Determine the [X, Y] coordinate at the center of the cell enclosing the given text.  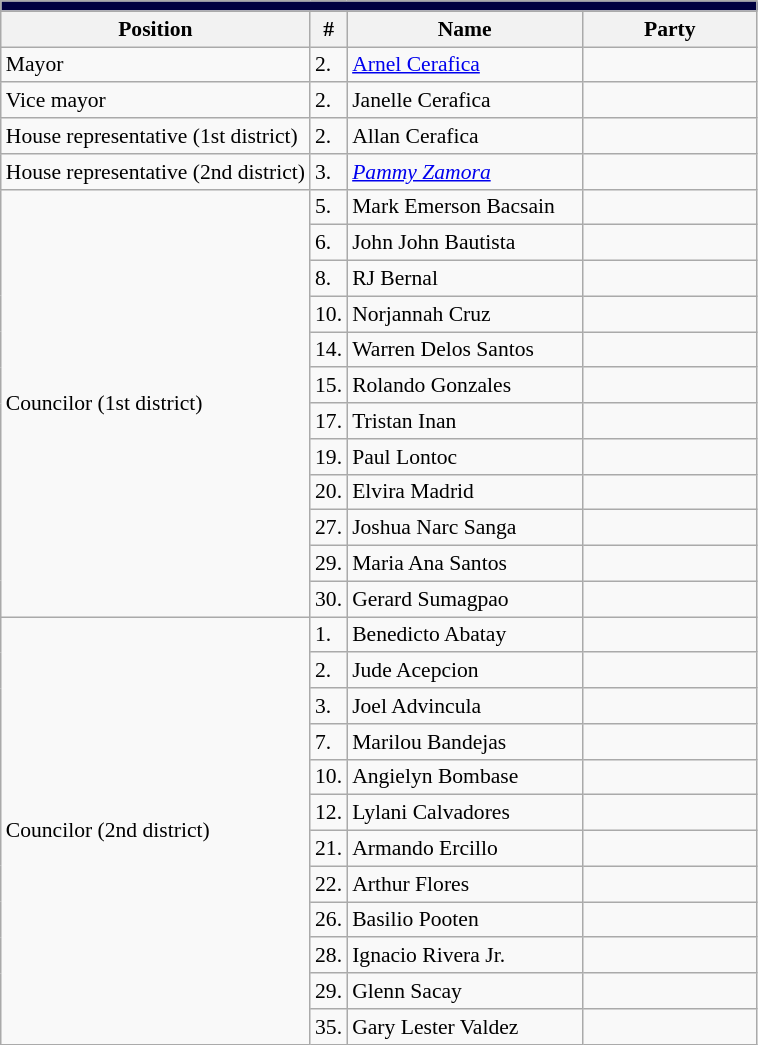
Benedicto Abatay [464, 635]
22. [328, 884]
Basilio Pooten [464, 920]
15. [328, 386]
Pammy Zamora [464, 172]
Joshua Narc Sanga [464, 528]
Mayor [156, 65]
Ignacio Rivera Jr. [464, 956]
21. [328, 849]
Janelle Cerafica [464, 101]
12. [328, 813]
17. [328, 421]
Jude Acepcion [464, 671]
Arnel Cerafica [464, 65]
Armando Ercillo [464, 849]
Glenn Sacay [464, 991]
Name [464, 29]
14. [328, 350]
Arthur Flores [464, 884]
Vice mayor [156, 101]
Party [670, 29]
Councilor (2nd district) [156, 831]
26. [328, 920]
Paul Lontoc [464, 457]
Angielyn Bombase [464, 777]
Allan Cerafica [464, 136]
Marilou Bandejas [464, 742]
Warren Delos Santos [464, 350]
# [328, 29]
8. [328, 279]
Elvira Madrid [464, 492]
19. [328, 457]
Rolando Gonzales [464, 386]
28. [328, 956]
Norjannah Cruz [464, 314]
House representative (1st district) [156, 136]
5. [328, 207]
35. [328, 1027]
1. [328, 635]
Tristan Inan [464, 421]
Lylani Calvadores [464, 813]
Gerard Sumagpao [464, 599]
6. [328, 243]
RJ Bernal [464, 279]
20. [328, 492]
Mark Emerson Bacsain [464, 207]
7. [328, 742]
30. [328, 599]
John John Bautista [464, 243]
27. [328, 528]
Joel Advincula [464, 706]
House representative (2nd district) [156, 172]
Gary Lester Valdez [464, 1027]
Councilor (1st district) [156, 403]
Maria Ana Santos [464, 564]
Position [156, 29]
